Determine the [x, y] coordinate at the center of the cell enclosing the given text.  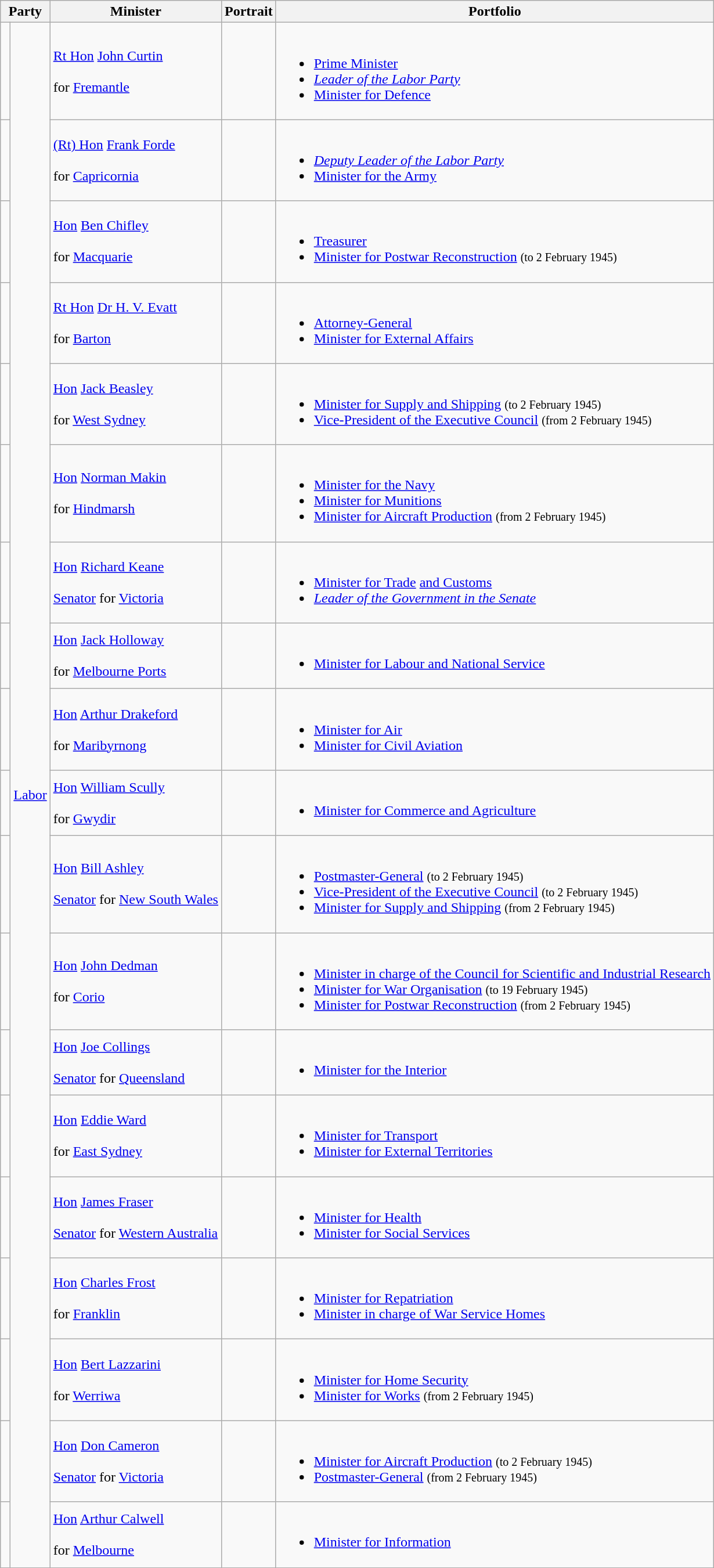
Minister for HealthMinister for Social Services [495, 1217]
Portrait [248, 12]
Hon Joe Collings Senator for Queensland [136, 1062]
Hon James Fraser Senator for Western Australia [136, 1217]
Minister for Labour and National Service [495, 656]
Hon Norman Makin for Hindmarsh [136, 493]
Hon John Dedman for Corio [136, 981]
Prime MinisterLeader of the Labor PartyMinister for Defence [495, 71]
Hon Ben Chifley for Macquarie [136, 241]
Minister for AirMinister for Civil Aviation [495, 729]
Minister for Commerce and Agriculture [495, 802]
Hon Richard Keane Senator for Victoria [136, 582]
Hon Eddie Ward for East Sydney [136, 1136]
Hon Bert Lazzarini for Werriwa [136, 1380]
Hon Don Cameron Senator for Victoria [136, 1461]
Minister for Information [495, 1535]
Party [26, 12]
Hon Arthur Drakeford for Maribyrnong [136, 729]
Attorney-GeneralMinister for External Affairs [495, 323]
Deputy Leader of the Labor PartyMinister for the Army [495, 160]
Minister for Home SecurityMinister for Works (from 2 February 1945) [495, 1380]
Portfolio [495, 12]
Minister for TransportMinister for External Territories [495, 1136]
Rt Hon John Curtin for Fremantle [136, 71]
Hon Jack Holloway for Melbourne Ports [136, 656]
Hon Jack Beasley for West Sydney [136, 404]
Hon Arthur Calwell for Melbourne [136, 1535]
Hon Bill Ashley Senator for New South Wales [136, 884]
Minister [136, 12]
Hon Charles Frost for Franklin [136, 1299]
Minister for the Interior [495, 1062]
Minister for Supply and Shipping (to 2 February 1945)Vice-President of the Executive Council (from 2 February 1945) [495, 404]
TreasurerMinister for Postwar Reconstruction (to 2 February 1945) [495, 241]
Minister for the NavyMinister for MunitionsMinister for Aircraft Production (from 2 February 1945) [495, 493]
Hon William Scully for Gwydir [136, 802]
(Rt) Hon Frank Forde for Capricornia [136, 160]
Rt Hon Dr H. V. Evatt for Barton [136, 323]
Minister for Aircraft Production (to 2 February 1945)Postmaster-General (from 2 February 1945) [495, 1461]
Minister for Trade and CustomsLeader of the Government in the Senate [495, 582]
Minister for RepatriationMinister in charge of War Service Homes [495, 1299]
Labor [30, 795]
